Detect which cell encompasses the target text, then output its (x, y) center coordinate. 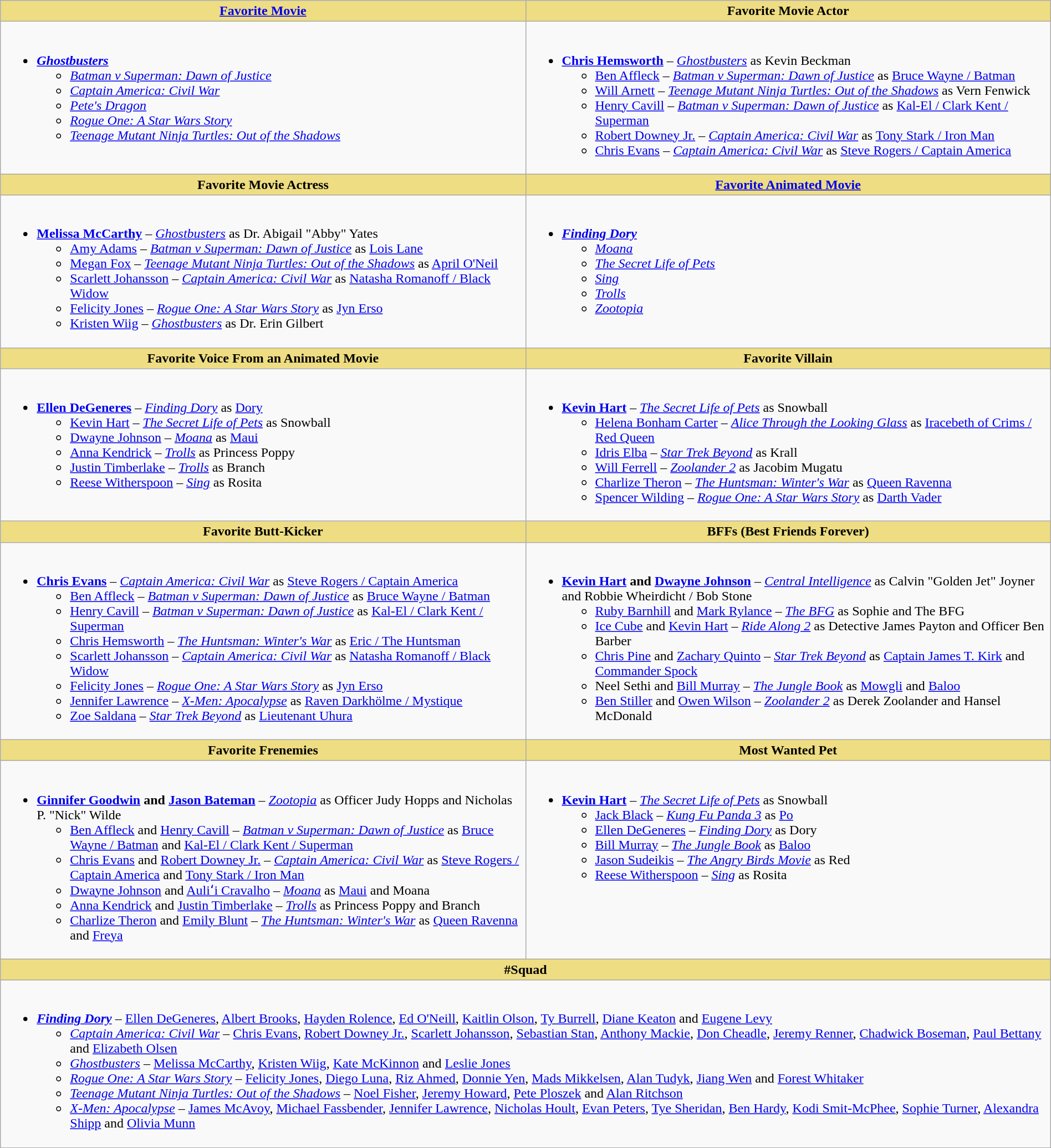
Favorite Movie Actor (788, 11)
Favorite Movie (263, 11)
Favorite Movie Actress (263, 185)
Favorite Frenemies (263, 750)
Favorite Voice From an Animated Movie (263, 358)
#Squad (525, 970)
BFFs (Best Friends Forever) (788, 532)
Favorite Butt-Kicker (263, 532)
Most Wanted Pet (788, 750)
Favorite Animated Movie (788, 185)
Favorite Villain (788, 358)
Finding DoryMoanaThe Secret Life of PetsSingTrollsZootopia (788, 272)
